Output the (X, Y) coordinate of the center of the cell containing the given text.  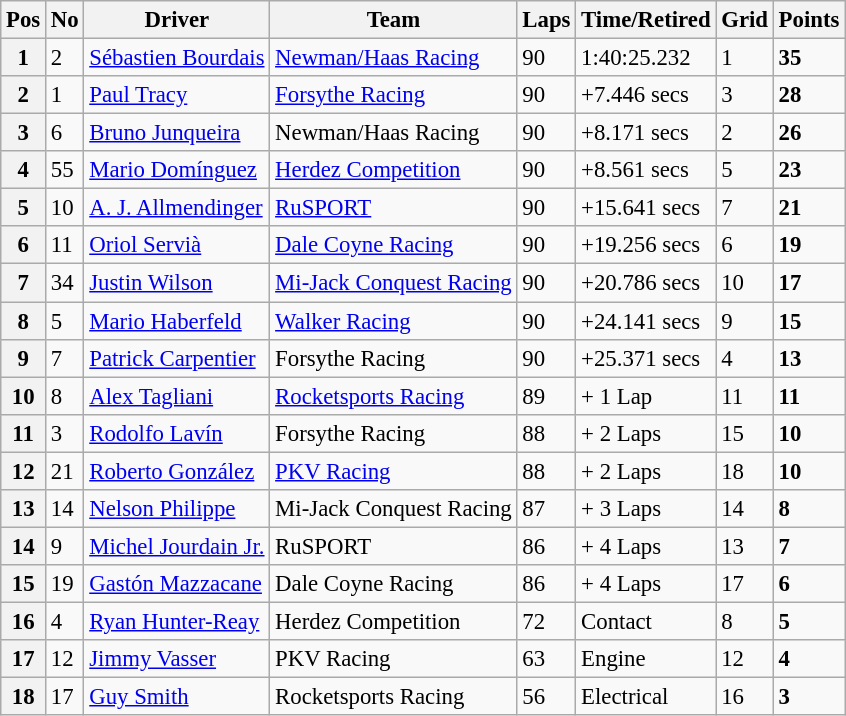
+24.141 secs (646, 321)
+25.371 secs (646, 358)
Justin Wilson (177, 283)
+15.641 secs (646, 208)
63 (546, 659)
Grid (744, 20)
Guy Smith (177, 697)
+19.256 secs (646, 245)
35 (808, 58)
72 (546, 621)
Paul Tracy (177, 95)
Patrick Carpentier (177, 358)
+ 1 Lap (646, 396)
+7.446 secs (646, 95)
55 (65, 170)
34 (65, 283)
+ 3 Laps (646, 509)
Jimmy Vasser (177, 659)
No (65, 20)
Alex Tagliani (177, 396)
87 (546, 509)
Time/Retired (646, 20)
Michel Jourdain Jr. (177, 546)
Laps (546, 20)
89 (546, 396)
Nelson Philippe (177, 509)
Points (808, 20)
Team (394, 20)
Contact (646, 621)
Mario Haberfeld (177, 321)
23 (808, 170)
1:40:25.232 (646, 58)
Gastón Mazzacane (177, 584)
+8.561 secs (646, 170)
Roberto González (177, 471)
Bruno Junqueira (177, 133)
Pos (24, 20)
+8.171 secs (646, 133)
Driver (177, 20)
+20.786 secs (646, 283)
Rodolfo Lavín (177, 433)
Ryan Hunter-Reay (177, 621)
Electrical (646, 697)
Oriol Servià (177, 245)
Mario Domínguez (177, 170)
Engine (646, 659)
28 (808, 95)
Walker Racing (394, 321)
56 (546, 697)
A. J. Allmendinger (177, 208)
Sébastien Bourdais (177, 58)
26 (808, 133)
